Provide the [x, y] coordinate of the cell's center where the given text is located.  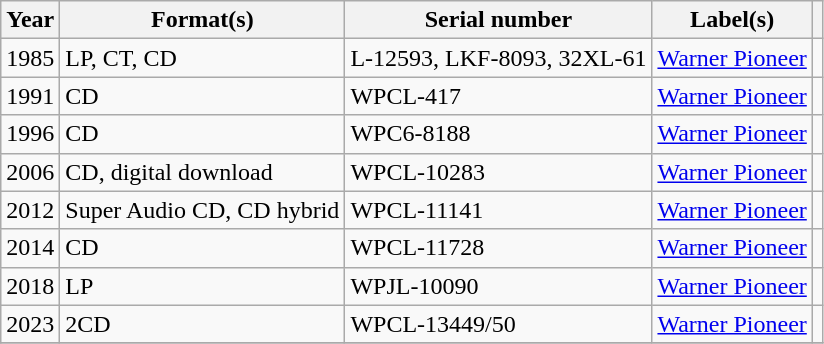
WPJL-10090 [498, 286]
Serial number [498, 20]
WPCL-11728 [498, 248]
L-12593, LKF-8093, 32XL-61 [498, 58]
2018 [30, 286]
2014 [30, 248]
WPCL-11141 [498, 210]
1991 [30, 96]
LP, CT, CD [202, 58]
1985 [30, 58]
CD, digital download [202, 172]
2CD [202, 324]
Super Audio CD, CD hybrid [202, 210]
2012 [30, 210]
WPCL-417 [498, 96]
Label(s) [732, 20]
Year [30, 20]
Format(s) [202, 20]
1996 [30, 134]
WPCL-10283 [498, 172]
2023 [30, 324]
LP [202, 286]
WPCL-13449/50 [498, 324]
WPC6-8188 [498, 134]
2006 [30, 172]
